Return [x, y] of the center of cell containing provided text 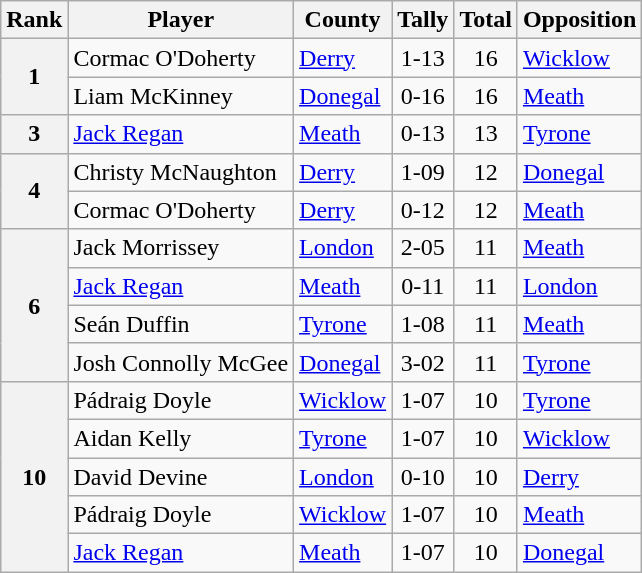
0-10 [423, 477]
Jack Morrissey [181, 248]
Seán Duffin [181, 324]
6 [34, 305]
1-13 [423, 58]
Opposition [579, 20]
Tally [423, 20]
1-09 [423, 172]
Rank [34, 20]
0-11 [423, 286]
2-05 [423, 248]
David Devine [181, 477]
Total [486, 20]
13 [486, 134]
0-13 [423, 134]
Josh Connolly McGee [181, 362]
Liam McKinney [181, 96]
Christy McNaughton [181, 172]
1-08 [423, 324]
3-02 [423, 362]
Player [181, 20]
Aidan Kelly [181, 438]
0-12 [423, 210]
County [343, 20]
0-16 [423, 96]
1 [34, 77]
3 [34, 134]
4 [34, 191]
